Detect which cell encompasses the target text, then output its (X, Y) center coordinate. 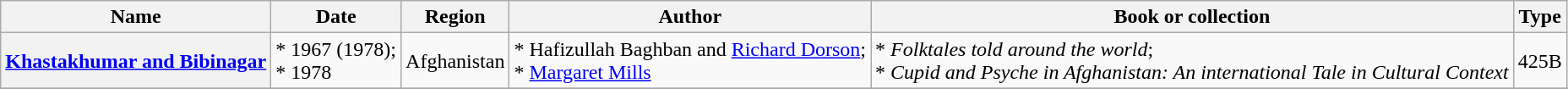
Author (690, 17)
Region (455, 17)
Khastakhumar and Bibinagar (136, 61)
Date (336, 17)
Type (1539, 17)
425B (1539, 61)
Afghanistan (455, 61)
* 1967 (1978); * 1978 (336, 61)
Book or collection (1193, 17)
* Folktales told around the world; * Cupid and Psyche in Afghanistan: An international Tale in Cultural Context (1193, 61)
* Hafizullah Baghban and Richard Dorson; * Margaret Mills (690, 61)
Name (136, 17)
